Provide the [X, Y] coordinate of the cell's center where the given text is located.  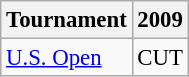
2009 [160, 20]
Tournament [66, 20]
CUT [160, 58]
U.S. Open [66, 58]
